Return the [X, Y] coordinate for the center point of the cell that contains the specified text.  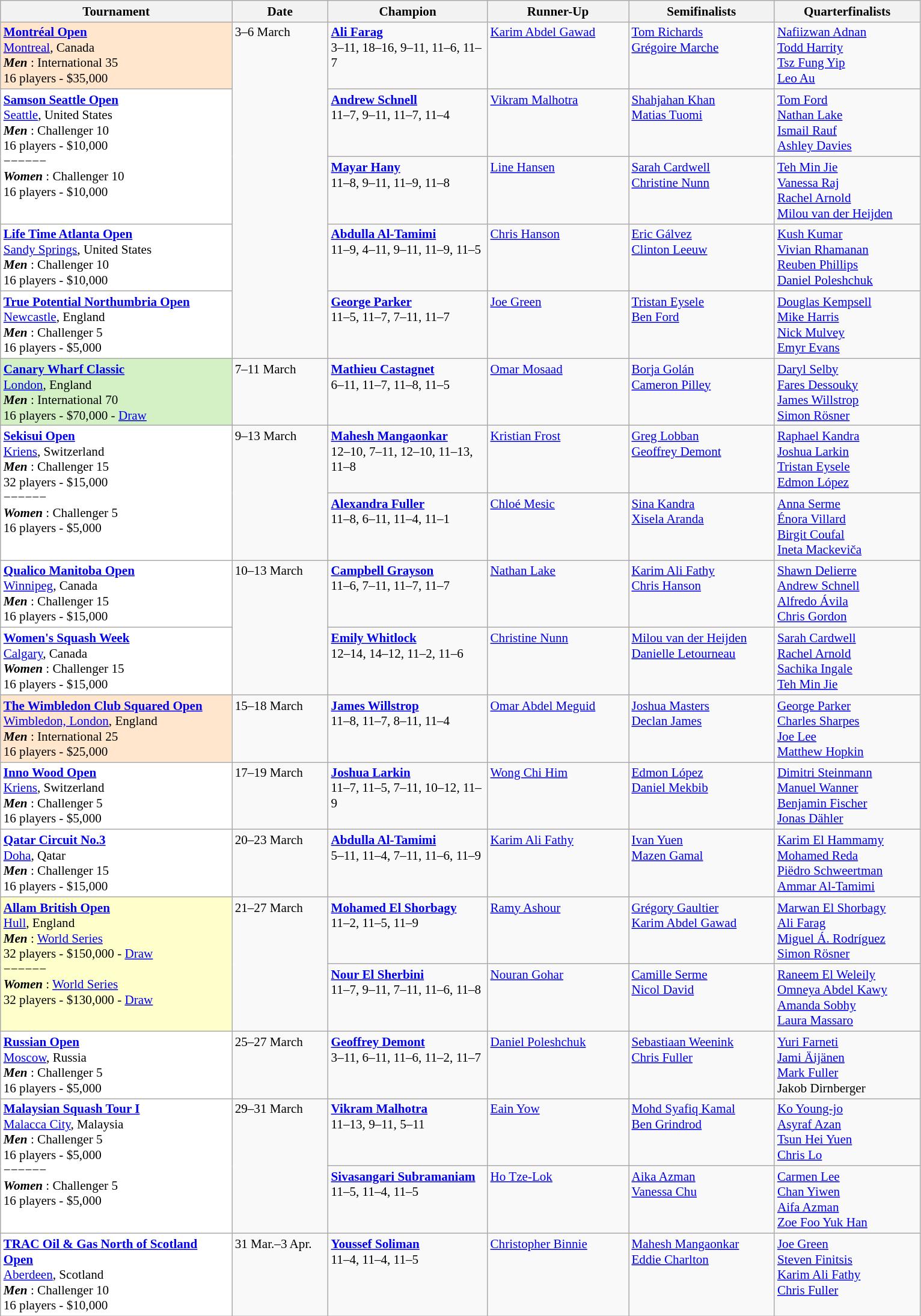
31 Mar.–3 Apr. [280, 1275]
Sarah Cardwell Christine Nunn [702, 190]
Christopher Binnie [558, 1275]
Joe Green [558, 325]
9–13 March [280, 493]
Champion [408, 11]
25–27 March [280, 1065]
Mahesh Mangaonkar Eddie Charlton [702, 1275]
Shawn Delierre Andrew Schnell Alfredo Ávila Chris Gordon [847, 594]
Camille Serme Nicol David [702, 997]
Qatar Circuit No.3 Doha, Qatar Men : Challenger 1516 players - $15,000 [117, 863]
Sebastiaan Weenink Chris Fuller [702, 1065]
Geoffrey Demont3–11, 6–11, 11–6, 11–2, 11–7 [408, 1065]
Karim Ali Fathy Chris Hanson [702, 594]
Joshua Masters Declan James [702, 729]
Anna Serme Énora Villard Birgit Coufal Ineta Mackeviča [847, 527]
Teh Min Jie Vanessa Raj Rachel Arnold Milou van der Heijden [847, 190]
Grégory Gaultier Karim Abdel Gawad [702, 930]
Eric Gálvez Clinton Leeuw [702, 257]
Mahesh Mangaonkar12–10, 7–11, 12–10, 11–13, 11–8 [408, 459]
Russian Open Moscow, Russia Men : Challenger 516 players - $5,000 [117, 1065]
Malaysian Squash Tour I Malacca City, Malaysia Men : Challenger 516 players - $5,000−−−−−− Women : Challenger 516 players - $5,000 [117, 1166]
Daniel Poleshchuk [558, 1065]
29–31 March [280, 1166]
Omar Mosaad [558, 392]
3–6 March [280, 190]
Dimitri Steinmann Manuel Wanner Benjamin Fischer Jonas Dähler [847, 796]
Douglas Kempsell Mike Harris Nick Mulvey Emyr Evans [847, 325]
Shahjahan Khan Matias Tuomi [702, 123]
Nouran Gohar [558, 997]
Greg Lobban Geoffrey Demont [702, 459]
Date [280, 11]
Karim Abdel Gawad [558, 55]
Quarterfinalists [847, 11]
Youssef Soliman11–4, 11–4, 11–5 [408, 1275]
Nathan Lake [558, 594]
Karim El Hammamy Mohamed Reda Piëdro Schweertman Ammar Al-Tamimi [847, 863]
Raphael Kandra Joshua Larkin Tristan Eysele Edmon López [847, 459]
Milou van der Heijden Danielle Letourneau [702, 661]
Sina Kandra Xisela Aranda [702, 527]
Daryl Selby Fares Dessouky James Willstrop Simon Rösner [847, 392]
Andrew Schnell11–7, 9–11, 11–7, 11–4 [408, 123]
Ramy Ashour [558, 930]
Samson Seattle Open Seattle, United States Men : Challenger 1016 players - $10,000−−−−−− Women : Challenger 1016 players - $10,000 [117, 156]
TRAC Oil & Gas North of Scotland Open Aberdeen, Scotland Men : Challenger 1016 players - $10,000 [117, 1275]
Edmon López Daniel Mekbib [702, 796]
Aika Azman Vanessa Chu [702, 1199]
Mayar Hany11–8, 9–11, 11–9, 11–8 [408, 190]
Eain Yow [558, 1132]
True Potential Northumbria Open Newcastle, England Men : Challenger 516 players - $5,000 [117, 325]
Christine Nunn [558, 661]
Tristan Eysele Ben Ford [702, 325]
17–19 March [280, 796]
Kristian Frost [558, 459]
Wong Chi Him [558, 796]
Nafiizwan Adnan Todd Harrity Tsz Fung Yip Leo Au [847, 55]
Ho Tze-Lok [558, 1199]
Runner-Up [558, 11]
Mohamed El Shorbagy11–2, 11–5, 11–9 [408, 930]
George Parker11–5, 11–7, 7–11, 11–7 [408, 325]
The Wimbledon Club Squared Open Wimbledon, London, England Men : International 2516 players - $25,000 [117, 729]
Vikram Malhotra [558, 123]
Tom Richards Grégoire Marche [702, 55]
Abdulla Al-Tamimi5–11, 11–4, 7–11, 11–6, 11–9 [408, 863]
7–11 March [280, 392]
Qualico Manitoba Open Winnipeg, Canada Men : Challenger 1516 players - $15,000 [117, 594]
Kush Kumar Vivian Rhamanan Reuben Phillips Daniel Poleshchuk [847, 257]
Life Time Atlanta Open Sandy Springs, United States Men : Challenger 1016 players - $10,000 [117, 257]
Omar Abdel Meguid [558, 729]
Nour El Sherbini11–7, 9–11, 7–11, 11–6, 11–8 [408, 997]
10–13 March [280, 628]
Allam British Open Hull, England Men : World Series32 players - $150,000 - Draw−−−−−− Women : World Series32 players - $130,000 - Draw [117, 964]
Yuri Farneti Jami Äijänen Mark Fuller Jakob Dirnberger [847, 1065]
Carmen Lee Chan Yiwen Aifa Azman Zoe Foo Yuk Han [847, 1199]
Abdulla Al-Tamimi11–9, 4–11, 9–11, 11–9, 11–5 [408, 257]
Sarah Cardwell Rachel Arnold Sachika Ingale Teh Min Jie [847, 661]
Raneem El Weleily Omneya Abdel Kawy Amanda Sobhy Laura Massaro [847, 997]
Mohd Syafiq Kamal Ben Grindrod [702, 1132]
Sekisui Open Kriens, Switzerland Men : Challenger 1532 players - $15,000−−−−−− Women : Challenger 516 players - $5,000 [117, 493]
Line Hansen [558, 190]
Marwan El Shorbagy Ali Farag Miguel Á. Rodríguez Simon Rösner [847, 930]
Joshua Larkin11–7, 11–5, 7–11, 10–12, 11–9 [408, 796]
Women's Squash Week Calgary, Canada Women : Challenger 1516 players - $15,000 [117, 661]
Montréal Open Montreal, Canada Men : International 3516 players - $35,000 [117, 55]
15–18 March [280, 729]
James Willstrop11–8, 11–7, 8–11, 11–4 [408, 729]
Campbell Grayson11–6, 7–11, 11–7, 11–7 [408, 594]
Tom Ford Nathan Lake Ismail Rauf Ashley Davies [847, 123]
Sivasangari Subramaniam11–5, 11–4, 11–5 [408, 1199]
Karim Ali Fathy [558, 863]
Ivan Yuen Mazen Gamal [702, 863]
Joe Green Steven Finitsis Karim Ali Fathy Chris Fuller [847, 1275]
Vikram Malhotra11–13, 9–11, 5–11 [408, 1132]
Alexandra Fuller11–8, 6–11, 11–4, 11–1 [408, 527]
Borja Golán Cameron Pilley [702, 392]
Inno Wood Open Kriens, Switzerland Men : Challenger 516 players - $5,000 [117, 796]
Tournament [117, 11]
Ali Farag3–11, 18–16, 9–11, 11–6, 11–7 [408, 55]
George Parker Charles Sharpes Joe Lee Matthew Hopkin [847, 729]
20–23 March [280, 863]
21–27 March [280, 964]
Semifinalists [702, 11]
Ko Young-jo Asyraf Azan Tsun Hei Yuen Chris Lo [847, 1132]
Chris Hanson [558, 257]
Chloé Mesic [558, 527]
Emily Whitlock12–14, 14–12, 11–2, 11–6 [408, 661]
Mathieu Castagnet6–11, 11–7, 11–8, 11–5 [408, 392]
Canary Wharf Classic London, England Men : International 7016 players - $70,000 - Draw [117, 392]
